Detect which cell encompasses the target text, then output its [x, y] center coordinate. 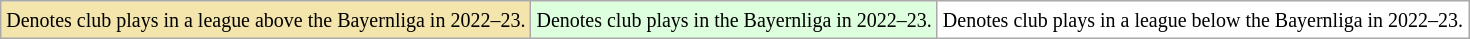
Denotes club plays in the Bayernliga in 2022–23. [734, 20]
Denotes club plays in a league below the Bayernliga in 2022–23. [1202, 20]
Denotes club plays in a league above the Bayernliga in 2022–23. [266, 20]
